Provide the (x, y) coordinate of the cell's center where the given text is located.  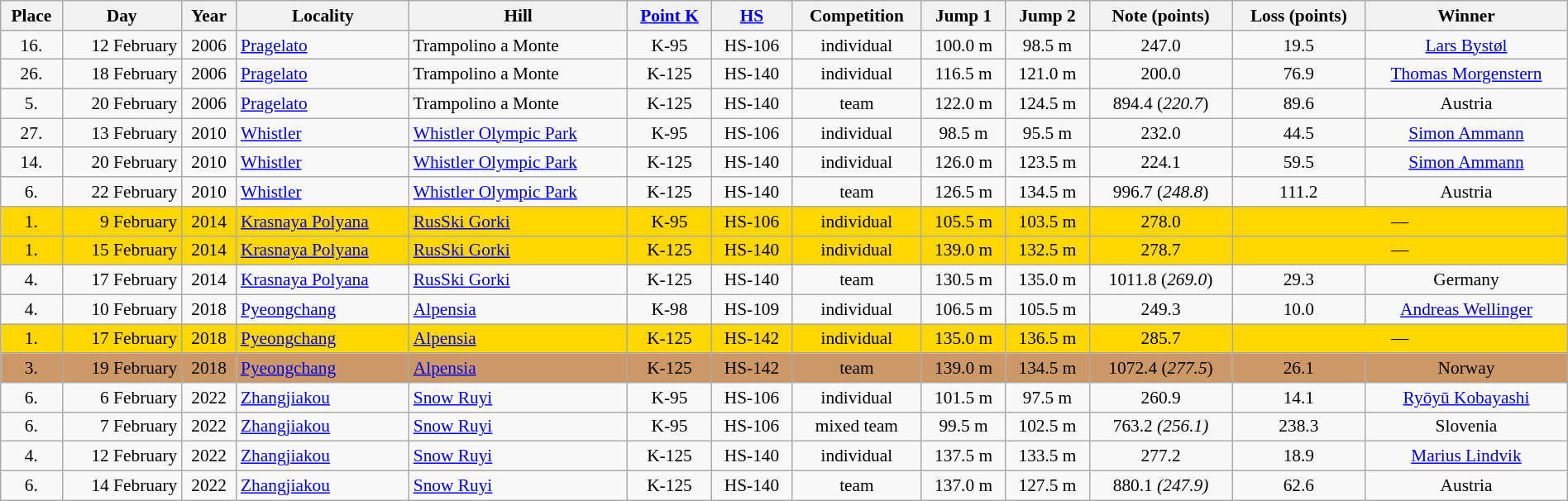
Ryōyū Kobayashi (1467, 398)
Norway (1467, 368)
K-98 (669, 309)
232.0 (1161, 133)
3. (31, 368)
121.0 m (1047, 74)
132.5 m (1047, 250)
97.5 m (1047, 398)
Thomas Morgenstern (1467, 74)
101.5 m (963, 398)
HS-109 (753, 309)
27. (31, 133)
29.3 (1298, 280)
278.7 (1161, 250)
Lars Bystøl (1467, 45)
Day (122, 16)
9 February (122, 222)
116.5 m (963, 74)
285.7 (1161, 339)
59.5 (1298, 163)
260.9 (1161, 398)
126.0 m (963, 163)
Competition (857, 16)
127.5 m (1047, 485)
763.2 (256.1) (1161, 427)
278.0 (1161, 222)
126.5 m (963, 192)
6 February (122, 398)
277.2 (1161, 456)
Locality (323, 16)
Point K (669, 16)
247.0 (1161, 45)
106.5 m (963, 309)
894.4 (220.7) (1161, 104)
19 February (122, 368)
15 February (122, 250)
14.1 (1298, 398)
95.5 m (1047, 133)
130.5 m (963, 280)
7 February (122, 427)
238.3 (1298, 427)
44.5 (1298, 133)
Andreas Wellinger (1467, 309)
880.1 (247.9) (1161, 485)
Germany (1467, 280)
22 February (122, 192)
133.5 m (1047, 456)
26.1 (1298, 368)
18 February (122, 74)
137.5 m (963, 456)
Loss (points) (1298, 16)
18.9 (1298, 456)
16. (31, 45)
Jump 2 (1047, 16)
1011.8 (269.0) (1161, 280)
200.0 (1161, 74)
Place (31, 16)
249.3 (1161, 309)
Marius Lindvik (1467, 456)
111.2 (1298, 192)
62.6 (1298, 485)
122.0 m (963, 104)
10 February (122, 309)
224.1 (1161, 163)
26. (31, 74)
13 February (122, 133)
mixed team (857, 427)
124.5 m (1047, 104)
123.5 m (1047, 163)
14 February (122, 485)
Year (208, 16)
100.0 m (963, 45)
103.5 m (1047, 222)
137.0 m (963, 485)
19.5 (1298, 45)
1072.4 (277.5) (1161, 368)
HS (753, 16)
Jump 1 (963, 16)
5. (31, 104)
76.9 (1298, 74)
10.0 (1298, 309)
Hill (519, 16)
89.6 (1298, 104)
996.7 (248.8) (1161, 192)
14. (31, 163)
136.5 m (1047, 339)
Slovenia (1467, 427)
99.5 m (963, 427)
Winner (1467, 16)
Note (points) (1161, 16)
102.5 m (1047, 427)
